Return (x, y) of the center of cell containing provided text 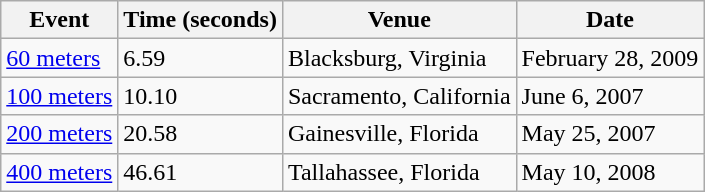
Sacramento, California (399, 96)
60 meters (60, 58)
46.61 (200, 172)
200 meters (60, 134)
Blacksburg, Virginia (399, 58)
Venue (399, 20)
10.10 (200, 96)
Tallahassee, Florida (399, 172)
Gainesville, Florida (399, 134)
20.58 (200, 134)
Event (60, 20)
Date (610, 20)
May 25, 2007 (610, 134)
400 meters (60, 172)
100 meters (60, 96)
Time (seconds) (200, 20)
6.59 (200, 58)
June 6, 2007 (610, 96)
February 28, 2009 (610, 58)
May 10, 2008 (610, 172)
